Find where the given text appears and provide that cell's center as (x, y) coordinate. 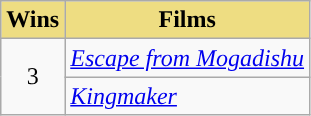
Wins (33, 20)
Films (188, 20)
Kingmaker (188, 96)
Escape from Mogadishu (188, 58)
3 (33, 77)
